Capture the cell that displays the provided text and extract its (x, y) central coordinate. 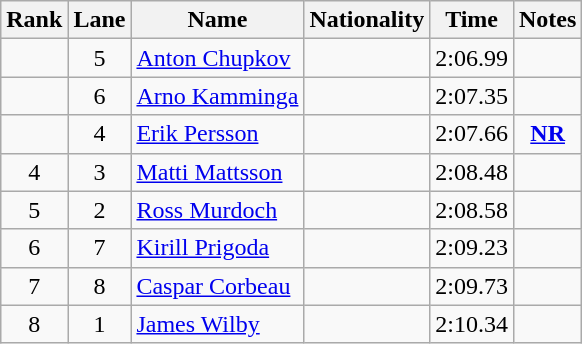
Notes (547, 20)
Name (218, 20)
2 (100, 210)
2:09.73 (472, 286)
Erik Persson (218, 134)
2:09.23 (472, 248)
2:06.99 (472, 58)
James Wilby (218, 324)
Caspar Corbeau (218, 286)
2:07.35 (472, 96)
Arno Kamminga (218, 96)
2:07.66 (472, 134)
3 (100, 172)
Matti Mattsson (218, 172)
NR (547, 134)
Kirill Prigoda (218, 248)
2:10.34 (472, 324)
1 (100, 324)
Lane (100, 20)
Anton Chupkov (218, 58)
Rank (34, 20)
Time (472, 20)
2:08.58 (472, 210)
2:08.48 (472, 172)
Nationality (367, 20)
Ross Murdoch (218, 210)
